For the text-containing cell, return its midpoint in [x, y] coordinate format. 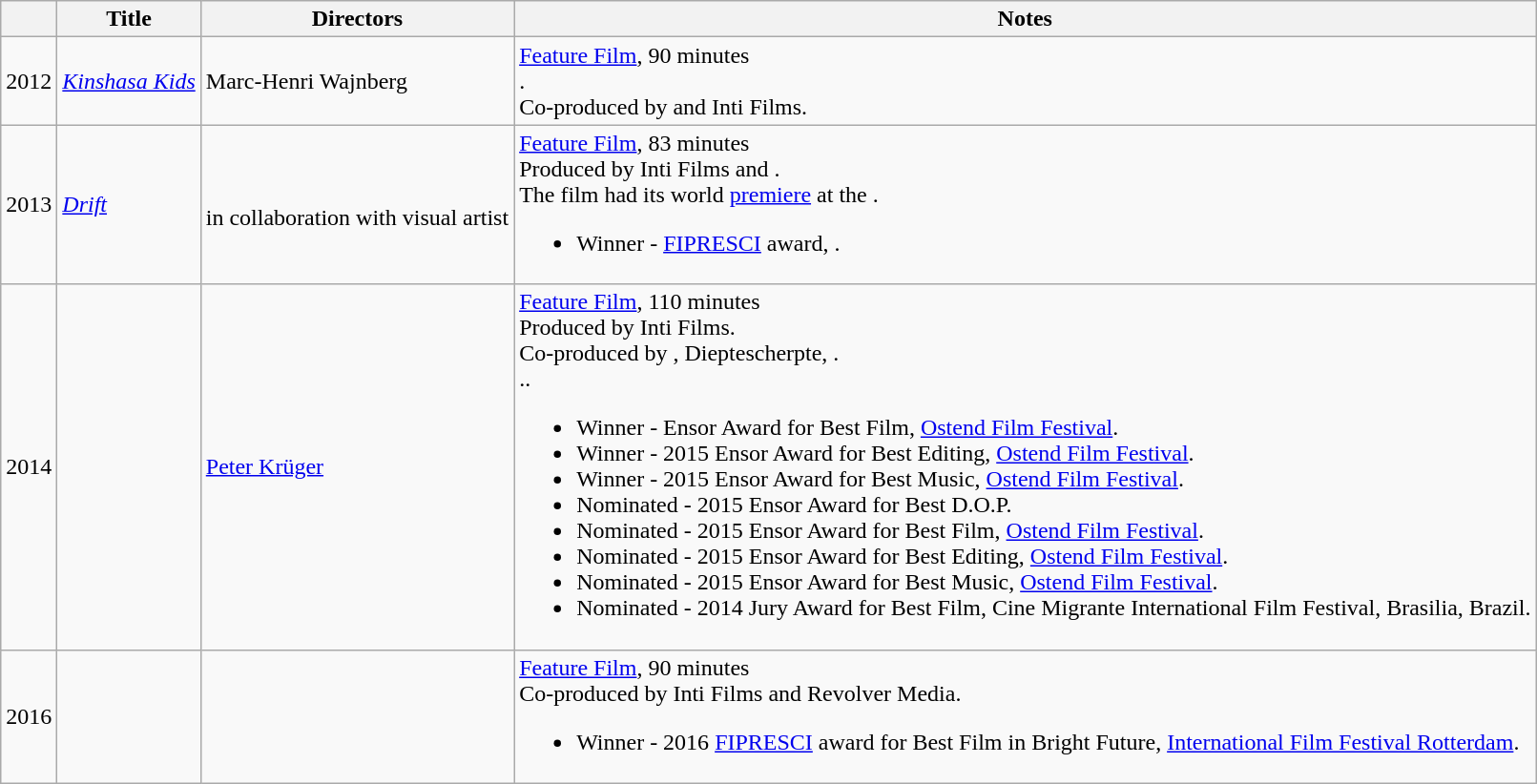
in collaboration with visual artist [357, 204]
Notes [1025, 19]
2013 [29, 204]
Feature Film, 83 minutesProduced by Inti Films and . The film had its world premiere at the .Winner - FIPRESCI award, . [1025, 204]
Title [129, 19]
2016 [29, 716]
Directors [357, 19]
2014 [29, 467]
Peter Krüger [357, 467]
2012 [29, 81]
Kinshasa Kids [129, 81]
Marc-Henri Wajnberg [357, 81]
Drift [129, 204]
Feature Film, 90 minutes.Co-produced by and Inti Films. [1025, 81]
